For the text-containing cell, return its midpoint in (x, y) coordinate format. 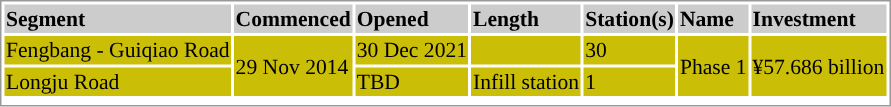
Longju Road (118, 82)
Station(s) (630, 18)
Commenced (293, 18)
Phase 1 (713, 66)
Fengbang - Guiqiao Road (118, 50)
Name (713, 18)
30 (630, 50)
Infill station (526, 82)
29 Nov 2014 (293, 66)
¥57.686 billion (818, 66)
TBD (412, 82)
Investment (818, 18)
Length (526, 18)
Segment (118, 18)
Opened (412, 18)
1 (630, 82)
30 Dec 2021 (412, 50)
